Extract the [X, Y] coordinate from the center of the cell holding the provided text.  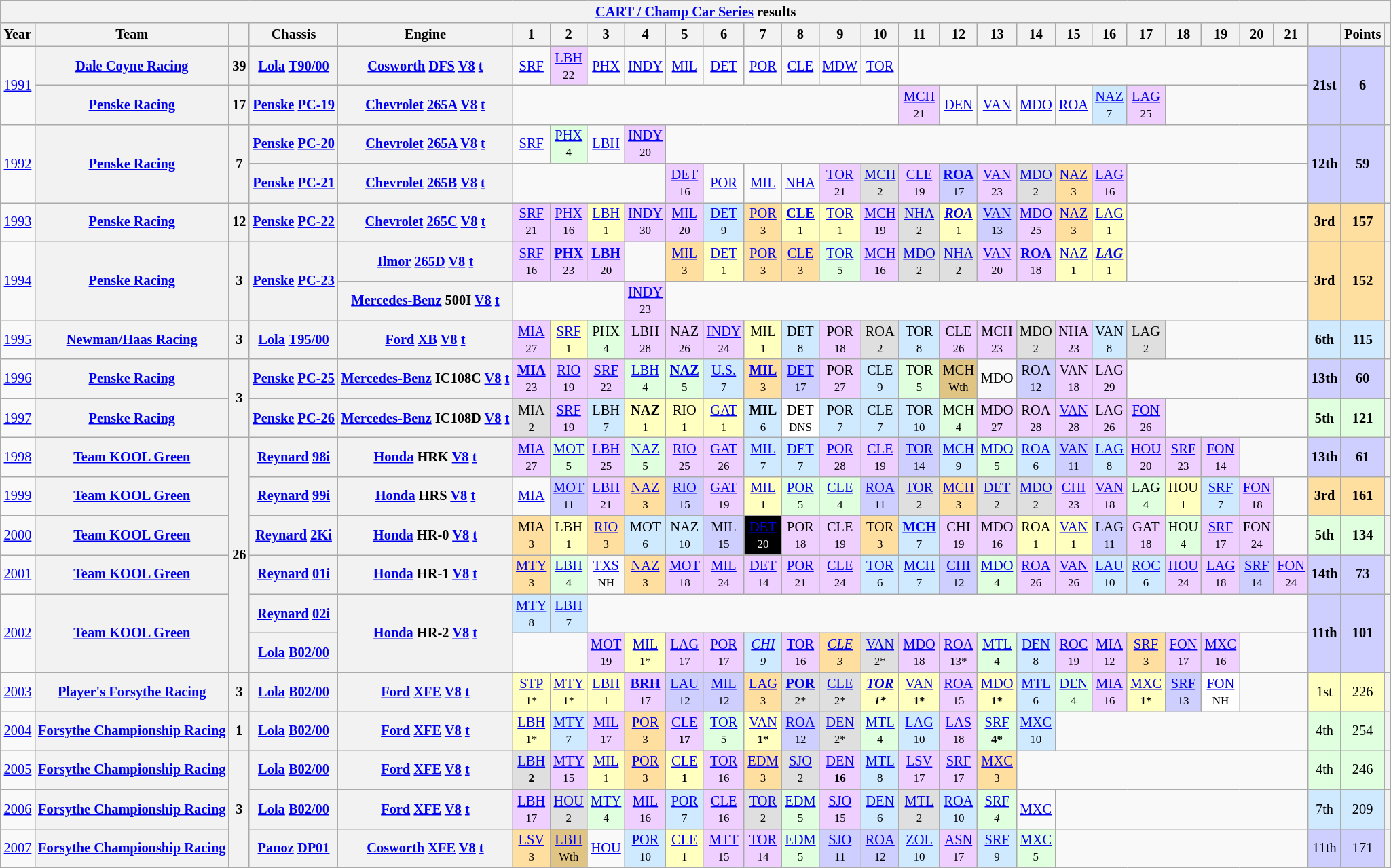
Chassis [293, 35]
MXC1* [1146, 692]
HOU1 [1183, 496]
16 [1109, 35]
9 [840, 35]
LAG3 [763, 692]
FON14 [1221, 457]
2002 [18, 633]
MIL15 [724, 535]
Penske PC-22 [293, 222]
MIA16 [1109, 692]
INDY24 [724, 339]
NAZ 1 [1073, 261]
LAU10 [1109, 574]
MIA12 [1109, 652]
CHI23 [1073, 496]
1999 [18, 496]
EDM3 [763, 770]
1991 [18, 86]
CHI19 [959, 535]
MDO16 [997, 535]
MCH9 [959, 457]
LBH1* [531, 731]
161 [1362, 496]
121 [1362, 418]
VAN13 [997, 222]
Player's Forsythe Racing [132, 692]
MTY3 [531, 574]
SJO15 [840, 809]
59 [1362, 163]
CLE [800, 66]
VAN2* [880, 652]
MCH2 [880, 183]
DEN6 [880, 809]
MTL6 [1036, 692]
MOT5 [569, 457]
14th [1324, 574]
6th [1324, 339]
LBH25 [606, 457]
LAG16 [1109, 183]
1998 [18, 457]
Reynard 02i [293, 614]
DET2 [997, 496]
11 [919, 35]
VAN8 [1109, 339]
FON18 [1257, 496]
FONNH [1221, 692]
INDY [645, 66]
1995 [18, 339]
MIL20 [684, 222]
Cosworth DFS V8 t [426, 66]
POR5 [800, 496]
MXC3 [997, 770]
LBH20 [606, 261]
Ford XB V8 t [426, 339]
MCHWth [959, 379]
Penske PC-25 [293, 379]
Panoz DP01 [293, 848]
Honda HRS V8 t [426, 496]
MDO4 [997, 574]
MTL8 [880, 770]
Cosworth XFE V8 t [426, 848]
Honda HR-2 V8 t [426, 633]
POR27 [840, 379]
MTL2 [919, 809]
INDY20 [645, 144]
2005 [18, 770]
LAU12 [684, 692]
TOR1 [840, 222]
LAG11 [1109, 535]
VAN23 [997, 183]
VAN11 [1073, 457]
MTY1* [569, 692]
Mercedes-Benz IC108D V8 t [426, 418]
NAZ1 [645, 418]
CLE16 [724, 809]
157 [1362, 222]
MIA2 [531, 418]
2007 [18, 848]
FON17 [1183, 652]
GAT19 [724, 496]
MDW [840, 66]
MXC16 [1221, 652]
VAN28 [1073, 418]
TOR6 [880, 574]
ROA6 [1036, 457]
MIL7 [763, 457]
DET1 [724, 261]
SRF19 [569, 418]
NHA [800, 183]
MOT18 [684, 574]
LBHWth [569, 848]
171 [1362, 848]
DET9 [724, 222]
MCH23 [997, 339]
INDY30 [645, 222]
SRF22 [606, 379]
SRF21 [531, 222]
12th [1324, 163]
2001 [18, 574]
1997 [18, 418]
CLE7 [880, 418]
DEN16 [840, 770]
Engine [426, 35]
LAG29 [1109, 379]
MIA [531, 496]
Penske PC-21 [293, 183]
VAN [997, 105]
MTY15 [569, 770]
MIA3 [531, 535]
Lola T90/00 [293, 66]
Reynard 01i [293, 574]
1992 [18, 163]
Lola T95/00 [293, 339]
MDO1* [997, 692]
LSV17 [919, 770]
BRH17 [645, 692]
DET20 [763, 535]
CLE2* [840, 692]
CLE4 [840, 496]
Reynard 99i [293, 496]
Dale Coyne Racing [132, 66]
Chevrolet 265B V8 t [426, 183]
26 [239, 554]
5 [684, 35]
NHA23 [1073, 339]
21st [1324, 86]
226 [1362, 692]
Penske PC-20 [293, 144]
LBH28 [645, 339]
RIO3 [606, 535]
DEN [959, 105]
Points [1362, 35]
SRF16 [531, 261]
MTY7 [569, 731]
MCH16 [880, 261]
CHI9 [763, 652]
TOR [880, 66]
Chevrolet 265C V8 t [426, 222]
ROA28 [1036, 418]
MIL6 [763, 418]
ROA18 [1036, 261]
SRF7 [1221, 496]
Year [18, 35]
LAG8 [1109, 457]
TOR1* [880, 692]
ROA13* [959, 652]
MIL24 [724, 574]
61 [1362, 457]
SRF4 [997, 809]
MDO27 [997, 418]
Penske PC-26 [293, 418]
LAG17 [684, 652]
GAT26 [724, 457]
POR21 [800, 574]
DET17 [800, 379]
CLE24 [840, 574]
DET16 [684, 183]
VAN26 [1073, 574]
LBH [606, 144]
SRF9 [997, 848]
14 [1036, 35]
DET7 [800, 457]
MOT11 [569, 496]
MXC10 [1036, 731]
101 [1362, 633]
CART / Champ Car Series results [696, 12]
VAN1 [1073, 535]
152 [1362, 281]
246 [1362, 770]
2000 [18, 535]
VAN20 [997, 261]
RIO25 [684, 457]
RIO19 [569, 379]
MDO25 [1036, 222]
MIA23 [531, 379]
TOR3 [880, 535]
MTY4 [606, 809]
Team [132, 35]
18 [1183, 35]
LAG10 [919, 731]
DETDNS [800, 418]
DEN8 [1036, 652]
HOU2 [569, 809]
ZOL10 [919, 848]
ROA26 [1036, 574]
MCH3 [959, 496]
MTY8 [531, 614]
CHI12 [959, 574]
CLE9 [880, 379]
MTT15 [724, 848]
HOU4 [1183, 535]
CLE17 [684, 731]
NAZ7 [1109, 105]
ROC6 [1146, 574]
PHX23 [569, 261]
DET8 [800, 339]
1996 [18, 379]
21 [1291, 35]
ROA15 [959, 692]
NAZ26 [684, 339]
TOR21 [840, 183]
DET14 [763, 574]
SRF13 [1183, 692]
13 [997, 35]
MOT6 [645, 535]
Reynard 2Ki [293, 535]
MCH19 [880, 222]
MCH4 [959, 418]
ROC19 [1073, 652]
115 [1362, 339]
DEN4 [1073, 692]
POR2* [800, 692]
PHX [606, 66]
MDO18 [919, 652]
MOT19 [606, 652]
MXC [1036, 809]
POR10 [645, 848]
LBH17 [531, 809]
RIO15 [684, 496]
ROA17 [959, 183]
20 [1257, 35]
2 [569, 35]
Honda HR-1 V8 t [426, 574]
4 [645, 35]
SRF4* [997, 731]
DET [724, 66]
SRF14 [1257, 574]
MIL17 [606, 731]
SJO2 [800, 770]
1993 [18, 222]
GAT18 [1146, 535]
MIL1* [645, 652]
LAG18 [1221, 574]
ROA11 [880, 496]
LAG 1 [1109, 261]
LAG1 [1109, 222]
HOU20 [1146, 457]
Newman/Haas Racing [132, 339]
254 [1362, 731]
INDY23 [645, 301]
Penske PC-19 [293, 105]
LAG2 [1146, 339]
60 [1362, 379]
LBH21 [606, 496]
LAS18 [959, 731]
MDO5 [997, 457]
GAT1 [724, 418]
TOR10 [919, 418]
LBH22 [569, 66]
1st [1324, 692]
FON26 [1146, 418]
HOU [606, 848]
ROA [1073, 105]
POR17 [724, 652]
LAG26 [1109, 418]
MXC5 [1036, 848]
DEN2* [840, 731]
STP1* [531, 692]
15 [1073, 35]
Honda HR-0 V8 t [426, 535]
LAG25 [1146, 105]
LAG4 [1146, 496]
2006 [18, 809]
19 [1221, 35]
73 [1362, 574]
CLE26 [959, 339]
SRF3 [1146, 652]
SRF1 [569, 339]
RIO1 [684, 418]
POR28 [840, 457]
U.S.7 [724, 379]
1994 [18, 281]
LBH2 [531, 770]
ROA10 [959, 809]
TXSNH [606, 574]
NAZ10 [684, 535]
10 [880, 35]
SRF23 [1183, 457]
TOR8 [919, 339]
PHX16 [569, 222]
Mercedes-Benz IC108C V8 t [426, 379]
SJO11 [840, 848]
8 [800, 35]
MIL12 [724, 692]
Ilmor 265D V8 t [426, 261]
MIL16 [645, 809]
HOU24 [1183, 574]
Honda HRK V8 t [426, 457]
Mercedes-Benz 500I V8 t [426, 301]
Reynard 98i [293, 457]
39 [239, 66]
134 [1362, 535]
209 [1362, 809]
ROA2 [880, 339]
7th [1324, 809]
Penske PC-23 [293, 281]
2003 [18, 692]
MCH21 [919, 105]
2004 [18, 731]
LSV3 [531, 848]
ASN17 [959, 848]
